Find where the given text appears and provide that cell's center as (x, y) coordinate. 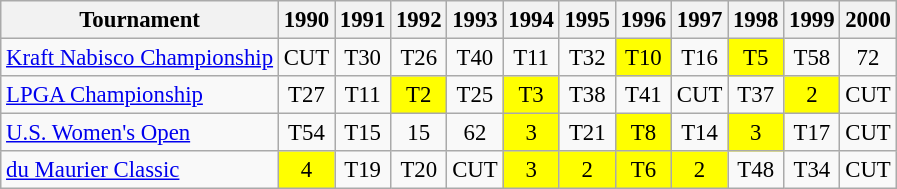
T14 (699, 133)
T8 (643, 133)
1995 (587, 20)
T30 (363, 58)
1991 (363, 20)
2000 (868, 20)
T58 (812, 58)
T2 (419, 95)
1990 (306, 20)
Kraft Nabisco Championship (140, 58)
T40 (475, 58)
T10 (643, 58)
T38 (587, 95)
T6 (643, 170)
T16 (699, 58)
T15 (363, 133)
T27 (306, 95)
1996 (643, 20)
Tournament (140, 20)
1997 (699, 20)
T3 (531, 95)
1993 (475, 20)
15 (419, 133)
T25 (475, 95)
T48 (756, 170)
T17 (812, 133)
T5 (756, 58)
T32 (587, 58)
U.S. Women's Open (140, 133)
T20 (419, 170)
1998 (756, 20)
72 (868, 58)
du Maurier Classic (140, 170)
1994 (531, 20)
T26 (419, 58)
1992 (419, 20)
T19 (363, 170)
T41 (643, 95)
T54 (306, 133)
T34 (812, 170)
62 (475, 133)
LPGA Championship (140, 95)
4 (306, 170)
T21 (587, 133)
T37 (756, 95)
1999 (812, 20)
